Search for the cell housing the specified text and yield its (X, Y) center coordinate. 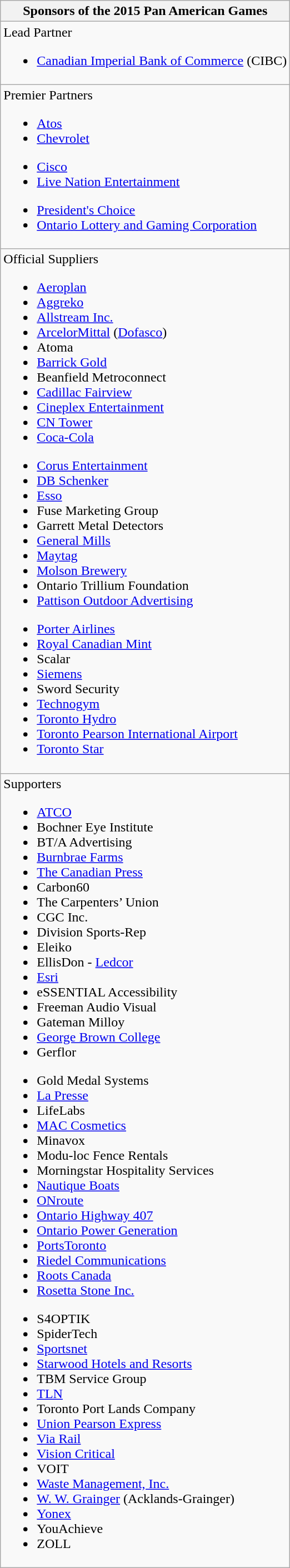
Sponsors of the 2015 Pan American Games (146, 11)
Premier Partners AtosChevroletCiscoLive Nation EntertainmentPresident's ChoiceOntario Lottery and Gaming Corporation (146, 167)
Lead Partner Canadian Imperial Bank of Commerce (CIBC) (146, 53)
